Find where the given text appears and provide that cell's center as (x, y) coordinate. 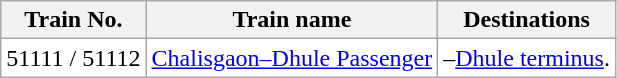
Chalisgaon–Dhule Passenger (292, 58)
Destinations (527, 20)
Train name (292, 20)
51111 / 51112 (74, 58)
–Dhule terminus. (527, 58)
Train No. (74, 20)
